Find where the given text appears and provide that cell's center as (x, y) coordinate. 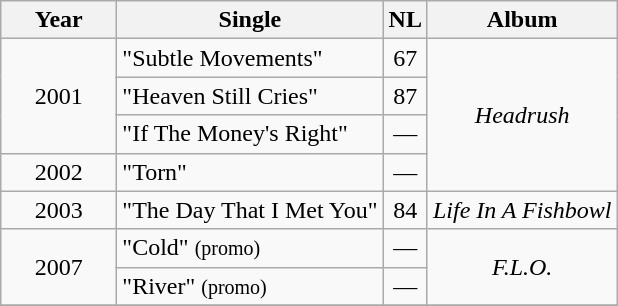
"Subtle Movements" (250, 58)
"The Day That I Met You" (250, 210)
Year (59, 20)
2001 (59, 96)
2003 (59, 210)
F.L.O. (522, 267)
87 (405, 96)
"Heaven Still Cries" (250, 96)
Headrush (522, 115)
Album (522, 20)
"Torn" (250, 172)
"If The Money's Right" (250, 134)
2007 (59, 267)
Life In A Fishbowl (522, 210)
84 (405, 210)
Single (250, 20)
NL (405, 20)
"Cold" (promo) (250, 248)
2002 (59, 172)
"River" (promo) (250, 286)
67 (405, 58)
